Capture the cell that displays the provided text and extract its (X, Y) central coordinate. 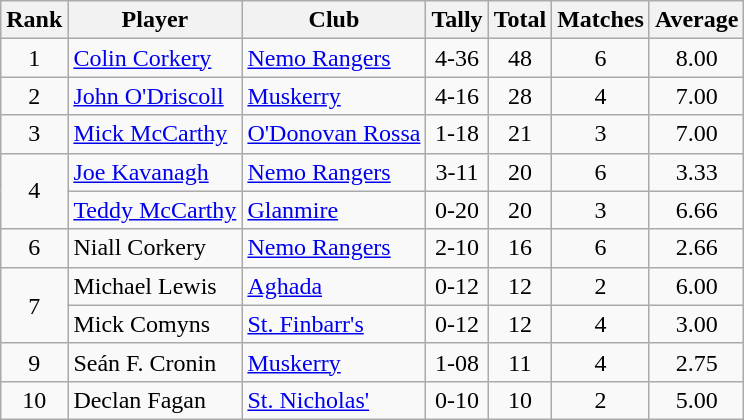
St. Finbarr's (334, 324)
Seán F. Cronin (155, 362)
11 (520, 362)
4-16 (457, 96)
Colin Corkery (155, 58)
3-11 (457, 172)
5.00 (696, 400)
Declan Fagan (155, 400)
Teddy McCarthy (155, 210)
48 (520, 58)
Glanmire (334, 210)
21 (520, 134)
Average (696, 20)
2.66 (696, 248)
John O'Driscoll (155, 96)
28 (520, 96)
Michael Lewis (155, 286)
9 (34, 362)
7 (34, 305)
Player (155, 20)
Matches (601, 20)
6.66 (696, 210)
1-18 (457, 134)
Total (520, 20)
Rank (34, 20)
Mick Comyns (155, 324)
3.33 (696, 172)
3.00 (696, 324)
0-10 (457, 400)
4-36 (457, 58)
Aghada (334, 286)
Mick McCarthy (155, 134)
2-10 (457, 248)
Niall Corkery (155, 248)
6.00 (696, 286)
8.00 (696, 58)
O'Donovan Rossa (334, 134)
Club (334, 20)
Joe Kavanagh (155, 172)
Tally (457, 20)
2.75 (696, 362)
0-20 (457, 210)
St. Nicholas' (334, 400)
1-08 (457, 362)
16 (520, 248)
1 (34, 58)
